Extract the (x, y) coordinate from the center of the cell holding the provided text.  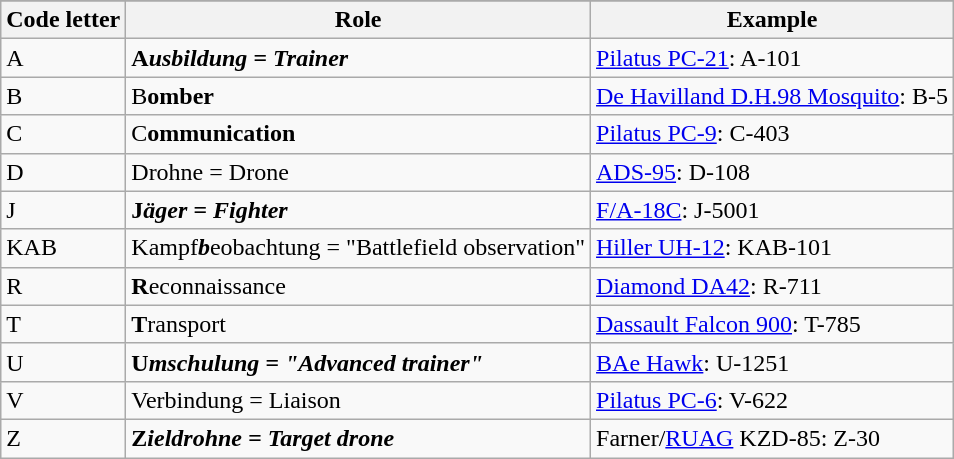
Reconnaissance (358, 286)
T (64, 324)
BAe Hawk: U-1251 (772, 362)
V (64, 400)
Pilatus PC-21: A-101 (772, 58)
B (64, 96)
De Havilland D.H.98 Mosquito: B-5 (772, 96)
Pilatus PC-6: V-622 (772, 400)
F/A-18C: J-5001 (772, 210)
Pilatus PC-9: C-403 (772, 134)
A (64, 58)
Z (64, 438)
C (64, 134)
Code letter (64, 20)
U (64, 362)
Zieldrohne = Target drone (358, 438)
Umschulung = "Advanced trainer" (358, 362)
D (64, 172)
Diamond DA42: R-711 (772, 286)
Drohne = Drone (358, 172)
KAB (64, 248)
Ausbildung = Trainer (358, 58)
Bomber (358, 96)
R (64, 286)
Jäger = Fighter (358, 210)
Role (358, 20)
Communication (358, 134)
Dassault Falcon 900: T-785 (772, 324)
Example (772, 20)
Transport (358, 324)
ADS-95: D-108 (772, 172)
Verbindung = Liaison (358, 400)
J (64, 210)
Farner/RUAG KZD-85: Z-30 (772, 438)
Kampfbeobachtung = "Battlefield observation" (358, 248)
Hiller UH-12: KAB-101 (772, 248)
